Return the (X, Y) coordinate for the center point of the cell that contains the specified text.  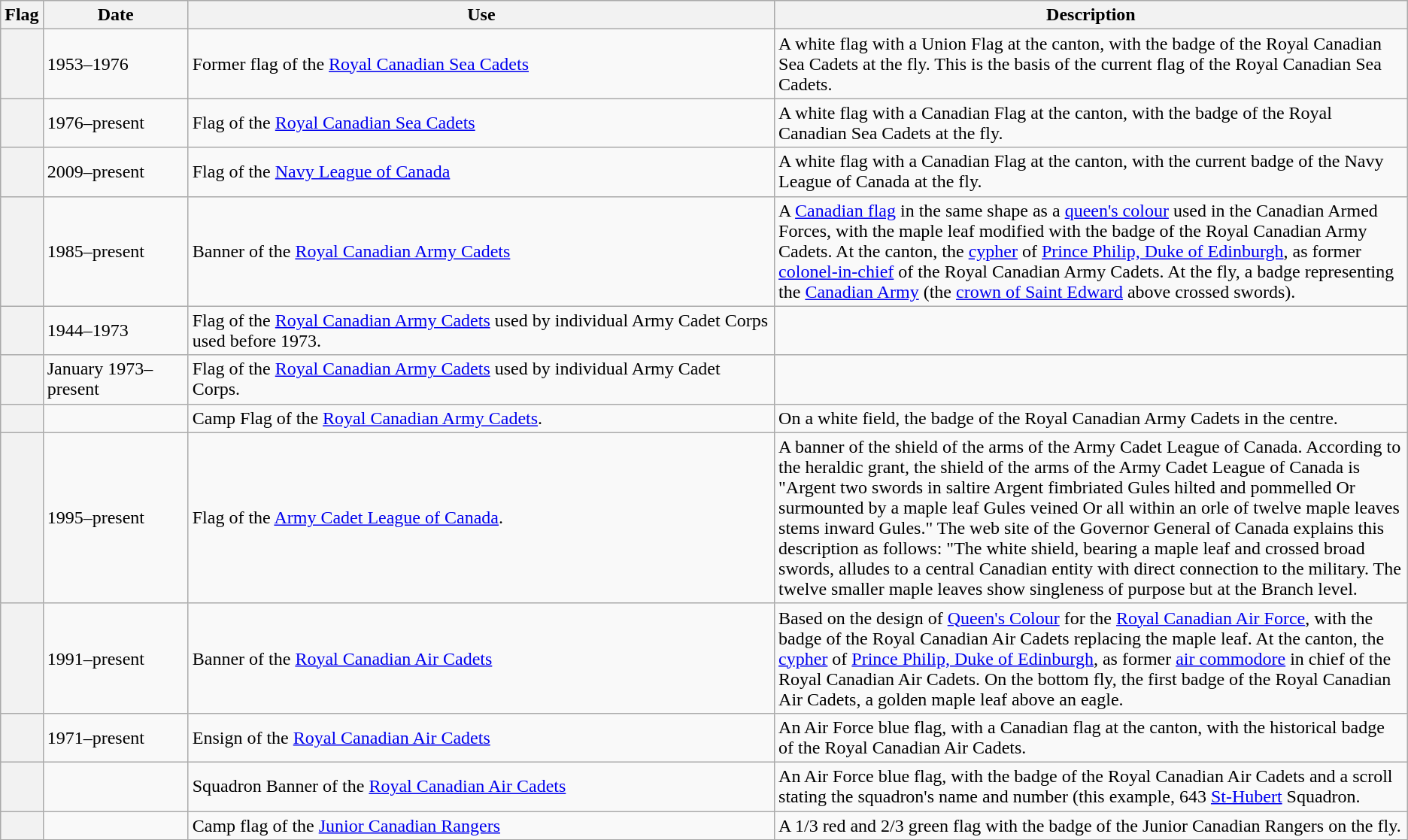
Banner of the Royal Canadian Air Cadets (481, 658)
Flag of the Royal Canadian Army Cadets used by individual Army Cadet Corps. (481, 379)
Camp Flag of the Royal Canadian Army Cadets. (481, 418)
A white flag with a Canadian Flag at the canton, with the badge of the Royal Canadian Sea Cadets at the fly. (1091, 123)
January 1973–present (116, 379)
1944–1973 (116, 331)
Flag of the Royal Canadian Army Cadets used by individual Army Cadet Corps used before 1973. (481, 331)
Camp flag of the Junior Canadian Rangers (481, 825)
2009–present (116, 171)
1985–present (116, 251)
An Air Force blue flag, with a Canadian flag at the canton, with the historical badge of the Royal Canadian Air Cadets. (1091, 737)
A 1/3 red and 2/3 green flag with the badge of the Junior Canadian Rangers on the fly. (1091, 825)
1991–present (116, 658)
Flag of the Navy League of Canada (481, 171)
Use (481, 15)
1971–present (116, 737)
Date (116, 15)
Ensign of the Royal Canadian Air Cadets (481, 737)
1953–1976 (116, 64)
1995–present (116, 517)
1976–present (116, 123)
Description (1091, 15)
Flag (22, 15)
A white flag with a Canadian Flag at the canton, with the current badge of the Navy League of Canada at the fly. (1091, 171)
Former flag of the Royal Canadian Sea Cadets (481, 64)
Banner of the Royal Canadian Army Cadets (481, 251)
Flag of the Army Cadet League of Canada. (481, 517)
On a white field, the badge of the Royal Canadian Army Cadets in the centre. (1091, 418)
Squadron Banner of the Royal Canadian Air Cadets (481, 787)
Flag of the Royal Canadian Sea Cadets (481, 123)
